From the cell containing the given text, extract its center point as [x, y] coordinate. 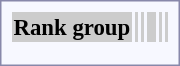
Rank group [72, 27]
